From the cell containing the given text, extract its center point as (X, Y) coordinate. 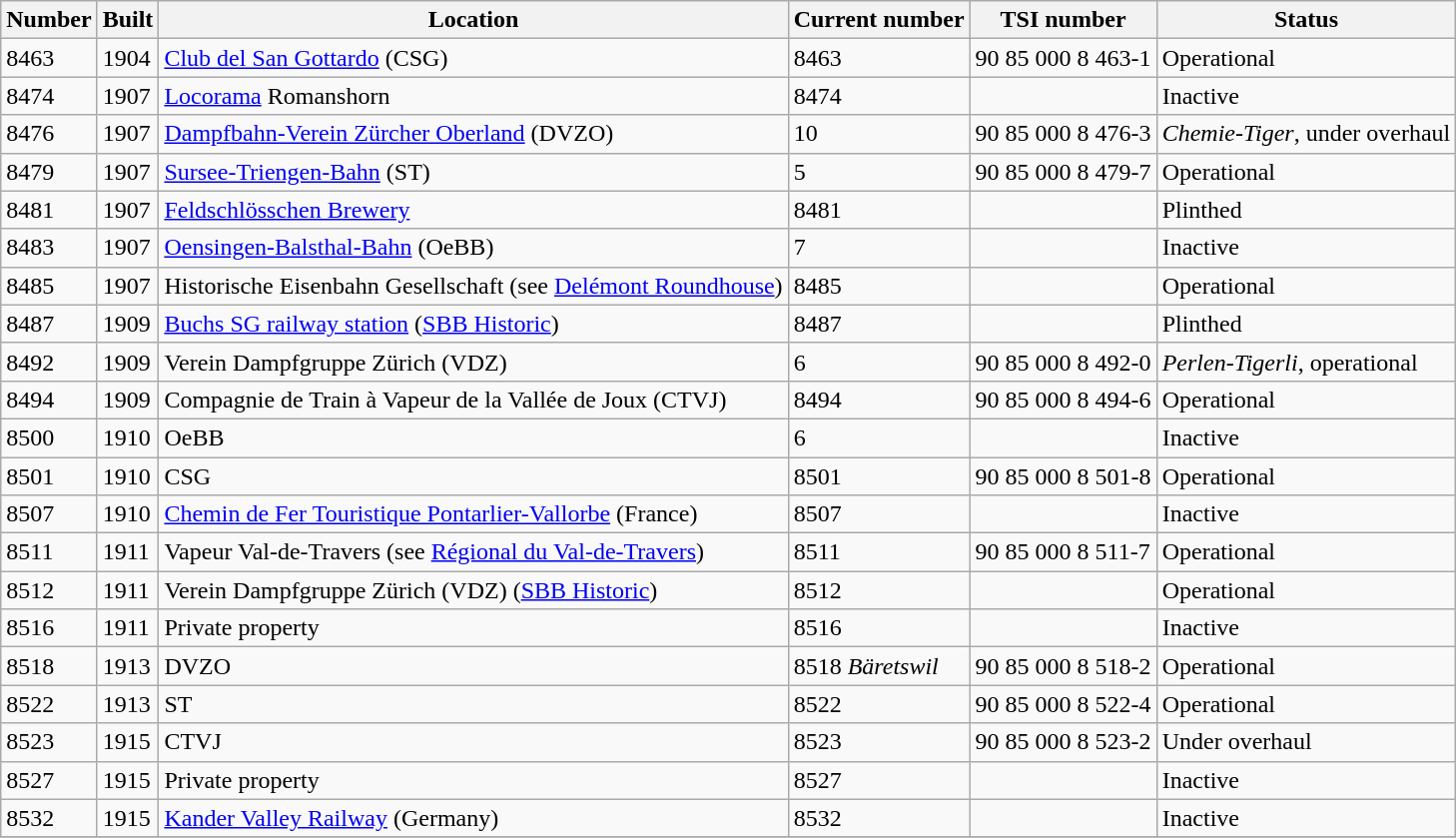
Vapeur Val-de-Travers (see Régional du Val-de-Travers) (473, 552)
8492 (49, 362)
Chemin de Fer Touristique Pontarlier-Vallorbe (France) (473, 514)
Feldschlösschen Brewery (473, 210)
8479 (49, 172)
Club del San Gottardo (CSG) (473, 58)
90 85 000 8 476-3 (1063, 134)
Buchs SG railway station (SBB Historic) (473, 324)
7 (879, 248)
90 85 000 8 492-0 (1063, 362)
1904 (128, 58)
TSI number (1063, 20)
Dampfbahn-Verein Zürcher Oberland (DVZO) (473, 134)
5 (879, 172)
Verein Dampfgruppe Zürich (VDZ) (SBB Historic) (473, 590)
8518 (49, 666)
Number (49, 20)
CTVJ (473, 742)
8476 (49, 134)
90 85 000 8 518-2 (1063, 666)
Locorama Romanshorn (473, 96)
90 85 000 8 479-7 (1063, 172)
ST (473, 704)
Chemie-Tiger, under overhaul (1306, 134)
Oensingen-Balsthal-Bahn (OeBB) (473, 248)
Under overhaul (1306, 742)
Verein Dampfgruppe Zürich (VDZ) (473, 362)
90 85 000 8 494-6 (1063, 400)
DVZO (473, 666)
90 85 000 8 522-4 (1063, 704)
90 85 000 8 511-7 (1063, 552)
8483 (49, 248)
Compagnie de Train à Vapeur de la Vallée de Joux (CTVJ) (473, 400)
8500 (49, 437)
Kander Valley Railway (Germany) (473, 818)
Built (128, 20)
Location (473, 20)
OeBB (473, 437)
90 85 000 8 463-1 (1063, 58)
Current number (879, 20)
Status (1306, 20)
Sursee-Triengen-Bahn (ST) (473, 172)
Perlen-Tigerli, operational (1306, 362)
8518 Bäretswil (879, 666)
CSG (473, 476)
10 (879, 134)
Historische Eisenbahn Gesellschaft (see Delémont Roundhouse) (473, 286)
90 85 000 8 501-8 (1063, 476)
90 85 000 8 523-2 (1063, 742)
